Capture the cell that displays the provided text and extract its (x, y) central coordinate. 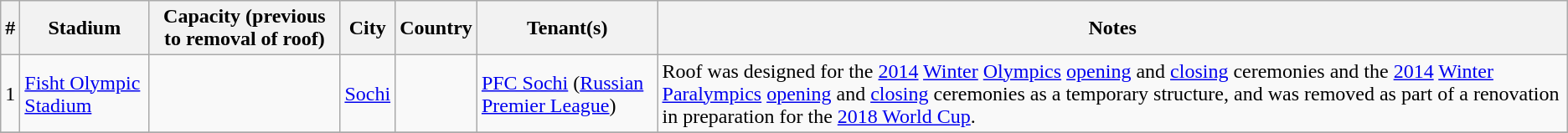
City (368, 28)
Notes (1112, 28)
# (10, 28)
PFC Sochi (Russian Premier League) (567, 94)
1 (10, 94)
Stadium (85, 28)
Capacity (previous to removal of roof) (245, 28)
Fisht Olympic Stadium (85, 94)
Sochi (368, 94)
Tenant(s) (567, 28)
Country (436, 28)
